Return the [X, Y] coordinate for the center point of the cell that contains the specified text.  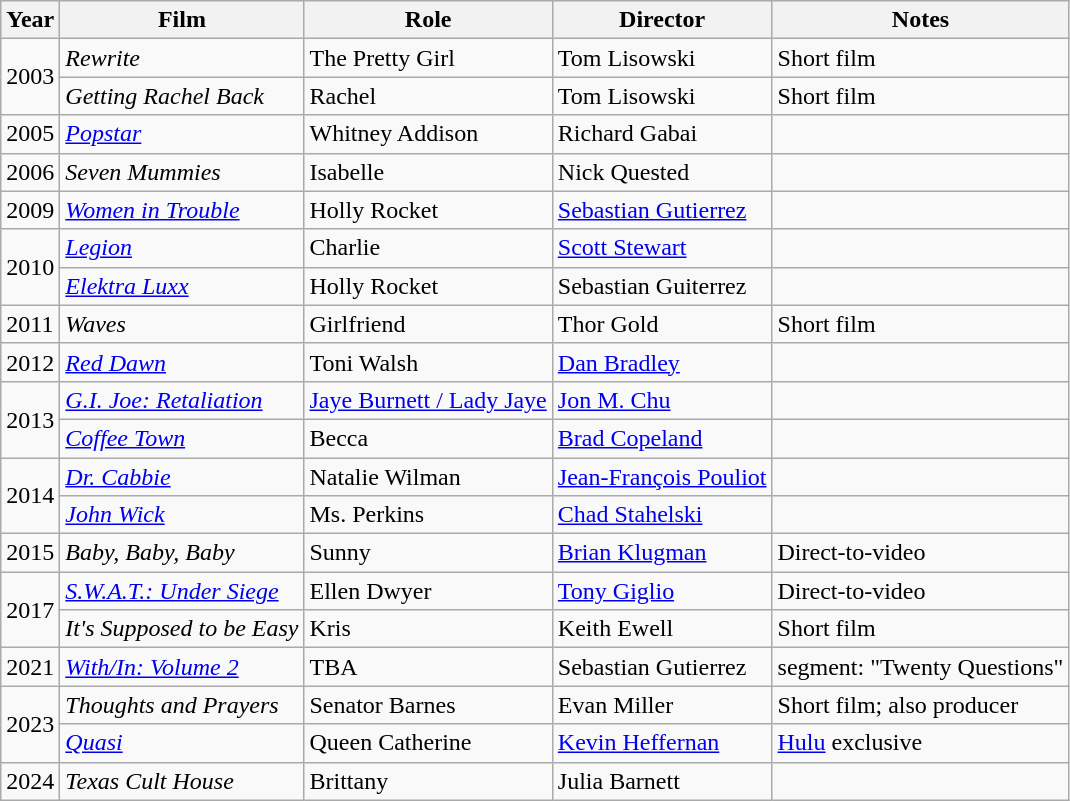
Elektra Luxx [182, 286]
The Pretty Girl [428, 58]
Short film; also producer [920, 705]
TBA [428, 667]
Legion [182, 248]
Queen Catherine [428, 743]
Director [662, 20]
Coffee Town [182, 438]
2013 [30, 419]
Dan Bradley [662, 362]
Ms. Perkins [428, 515]
2023 [30, 724]
2011 [30, 324]
Kris [428, 629]
Sebastian Guiterrez [662, 286]
Nick Quested [662, 172]
Kevin Heffernan [662, 743]
Scott Stewart [662, 248]
Girlfriend [428, 324]
Hulu exclusive [920, 743]
Role [428, 20]
2009 [30, 210]
Quasi [182, 743]
Whitney Addison [428, 134]
2005 [30, 134]
Brian Klugman [662, 553]
Notes [920, 20]
2006 [30, 172]
Thoughts and Prayers [182, 705]
2010 [30, 267]
segment: "Twenty Questions" [920, 667]
2014 [30, 496]
Jon M. Chu [662, 400]
2024 [30, 781]
Toni Walsh [428, 362]
Charlie [428, 248]
G.I. Joe: Retaliation [182, 400]
Thor Gold [662, 324]
2015 [30, 553]
Rewrite [182, 58]
S.W.A.T.: Under Siege [182, 591]
Sunny [428, 553]
Brad Copeland [662, 438]
Julia Barnett [662, 781]
2012 [30, 362]
Year [30, 20]
2003 [30, 77]
Tony Giglio [662, 591]
Isabelle [428, 172]
Ellen Dwyer [428, 591]
Becca [428, 438]
Jean-François Pouliot [662, 477]
Senator Barnes [428, 705]
Getting Rachel Back [182, 96]
Natalie Wilman [428, 477]
Film [182, 20]
Popstar [182, 134]
Seven Mummies [182, 172]
Red Dawn [182, 362]
Texas Cult House [182, 781]
Jaye Burnett / Lady Jaye [428, 400]
Richard Gabai [662, 134]
Evan Miller [662, 705]
It's Supposed to be Easy [182, 629]
Brittany [428, 781]
Dr. Cabbie [182, 477]
Waves [182, 324]
Chad Stahelski [662, 515]
2021 [30, 667]
With/In: Volume 2 [182, 667]
Women in Trouble [182, 210]
Baby, Baby, Baby [182, 553]
2017 [30, 610]
John Wick [182, 515]
Keith Ewell [662, 629]
Rachel [428, 96]
